Scan for the cell matching the given text and deliver its (X, Y) coordinate at center. 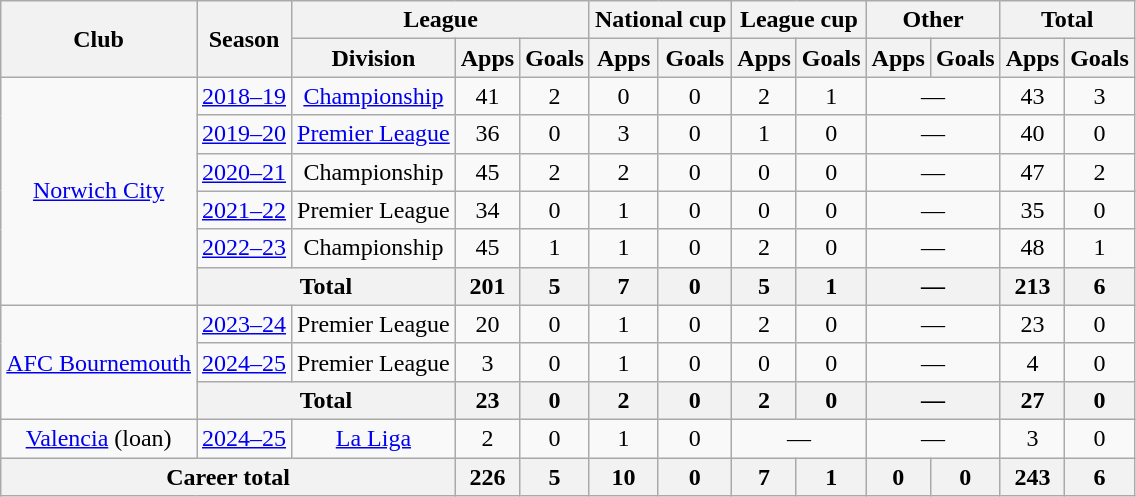
2023–24 (244, 324)
2019–20 (244, 134)
213 (1032, 286)
Season (244, 39)
League (441, 20)
AFC Bournemouth (99, 362)
40 (1032, 134)
Other (933, 20)
36 (487, 134)
41 (487, 96)
Norwich City (99, 191)
226 (487, 477)
34 (487, 210)
20 (487, 324)
27 (1032, 400)
2018–19 (244, 96)
Career total (228, 477)
2021–22 (244, 210)
2020–21 (244, 172)
47 (1032, 172)
Division (374, 58)
48 (1032, 248)
Valencia (loan) (99, 438)
201 (487, 286)
4 (1032, 362)
43 (1032, 96)
2022–23 (244, 248)
League cup (799, 20)
243 (1032, 477)
National cup (660, 20)
Club (99, 39)
La Liga (374, 438)
10 (623, 477)
35 (1032, 210)
